Provide the [x, y] coordinate of the cell's center where the given text is located.  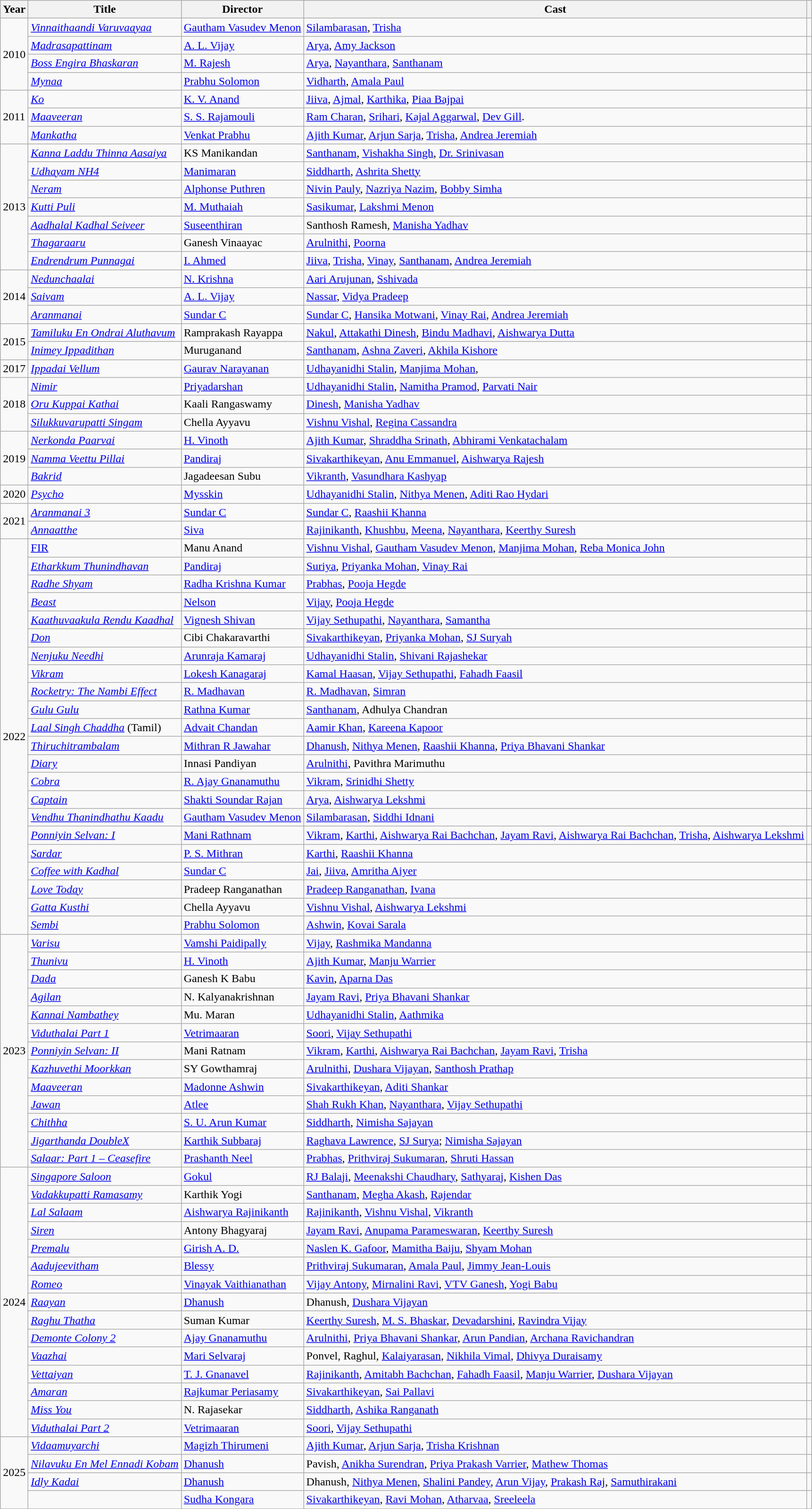
Mynaa [105, 81]
2022 [14, 737]
Ajith Kumar, Arjun Sarja, Trisha Krishnan [555, 1446]
S. S. Rajamouli [242, 117]
Lokesh Kanagaraj [242, 674]
2023 [14, 1051]
Oru Kuppai Kathai [105, 404]
Radhe Shyam [105, 584]
Mu. Maran [242, 1015]
Atlee [242, 1105]
Nivin Pauly, Nazriya Nazim, Bobby Simha [555, 189]
Vikram, Karthi, Aishwarya Rai Bachchan, Jayam Ravi, Trisha [555, 1050]
Sudha Kongara [242, 1500]
Idly Kadai [105, 1482]
Cibi Chakaravarthi [242, 638]
Viduthalai Part 2 [105, 1428]
Suman Kumar [242, 1320]
Kaali Rangaswamy [242, 404]
2019 [14, 458]
Tamiluku En Ondrai Aluthavum [105, 333]
Diary [105, 763]
Sivakarthikeyan, Sai Pallavi [555, 1392]
Gulu Gulu [105, 709]
Dada [105, 979]
2010 [14, 54]
Udhayam NH4 [105, 171]
R. Madhavan, Simran [555, 692]
Sivakarthikeyan, Aditi Shankar [555, 1086]
Jiiva, Ajmal, Karthika, Piaa Bajpai [555, 99]
Kannai Nambathey [105, 1015]
Premalu [105, 1248]
Demonte Colony 2 [105, 1338]
Rajinikanth, Vishnu Vishal, Vikranth [555, 1212]
Dhanush, Nithya Menen, Raashii Khanna, Priya Bhavani Shankar [555, 745]
2024 [14, 1302]
Ganesh K Babu [242, 979]
Romeo [105, 1284]
Prithviraj Sukumaran, Amala Paul, Jimmy Jean-Louis [555, 1266]
Thiruchitrambalam [105, 745]
Amaran [105, 1392]
Nassar, Vidya Pradeep [555, 297]
Priyadarshan [242, 386]
Vaazhai [105, 1356]
Sivakarthikeyan, Priyanka Mohan, SJ Suryah [555, 638]
Jagadeesan Subu [242, 476]
Salaar: Part 1 – Ceasefire [105, 1159]
Bakrid [105, 476]
2017 [14, 368]
2020 [14, 494]
Beast [105, 602]
Inimey Ippadithan [105, 350]
N. Krishna [242, 279]
Sivakarthikeyan, Anu Emmanuel, Aishwarya Rajesh [555, 458]
Shakti Soundar Rajan [242, 800]
Thagaraaru [105, 243]
Shah Rukh Khan, Nayanthara, Vijay Sethupathi [555, 1105]
Mari Selvaraj [242, 1356]
Sundar C, Hansika Motwani, Vinay Rai, Andrea Jeremiah [555, 315]
Jayam Ravi, Anupama Parameswaran, Keerthy Suresh [555, 1230]
P. S. Mithran [242, 853]
Sivakarthikeyan, Ravi Mohan, Atharvaa, Sreeleela [555, 1500]
Vishnu Vishal, Regina Cassandra [555, 422]
Etharkkum Thunindhavan [105, 566]
Agilan [105, 997]
Arulnithi, Pavithra Marimuthu [555, 763]
Rajkumar Periasamy [242, 1392]
Jawan [105, 1105]
Ajith Kumar, Shraddha Srinath, Abhirami Venkatachalam [555, 440]
2011 [14, 117]
Arulnithi, Priya Bhavani Shankar, Arun Pandian, Archana Ravichandran [555, 1338]
Advait Chandan [242, 727]
Arulnithi, Dushara Vijayan, Santhosh Prathap [555, 1068]
Antony Bhagyaraj [242, 1230]
Kavin, Aparna Das [555, 979]
Vikram [105, 674]
Jiiva, Trisha, Vinay, Santhanam, Andrea Jeremiah [555, 261]
Ajith Kumar, Arjun Sarja, Trisha, Andrea Jeremiah [555, 135]
Aishwarya Rajinikanth [242, 1212]
Madonne Ashwin [242, 1086]
Manu Anand [242, 548]
Ajay Gnanamuthu [242, 1338]
Love Today [105, 889]
Ko [105, 99]
Santhanam, Ashna Zaveri, Akhila Kishore [555, 350]
2021 [14, 521]
Santhanam, Vishakha Singh, Dr. Srinivasan [555, 153]
T. J. Gnanavel [242, 1374]
R. Ajay Gnanamuthu [242, 781]
Annaatthe [105, 530]
Sardar [105, 853]
Udhayanidhi Stalin, Nithya Menen, Aditi Rao Hydari [555, 494]
Girish A. D. [242, 1248]
Vijay, Rashmika Mandanna [555, 943]
Prabhas, Prithviraj Sukumaran, Shruti Hassan [555, 1159]
Siddharth, Ashika Ranganath [555, 1410]
Singapore Saloon [105, 1176]
N. Rajasekar [242, 1410]
Ram Charan, Srihari, Kajal Aggarwal, Dev Gill. [555, 117]
Naslen K. Gafoor, Mamitha Baiju, Shyam Mohan [555, 1248]
Endrendrum Punnagai [105, 261]
Prabhas, Pooja Hegde [555, 584]
Santhosh Ramesh, Manisha Yadhav [555, 225]
Jayam Ravi, Priya Bhavani Shankar [555, 997]
FIR [105, 548]
Udhayanidhi Stalin, Shivani Rajashekar [555, 656]
Cobra [105, 781]
Arunraja Kamaraj [242, 656]
Ashwin, Kovai Sarala [555, 925]
Vendhu Thanindhathu Kaadu [105, 817]
Chithha [105, 1123]
Namma Veettu Pillai [105, 458]
Vijay, Pooja Hegde [555, 602]
Karthi, Raashii Khanna [555, 853]
Udhayanidhi Stalin, Namitha Pramod, Parvati Nair [555, 386]
Sasikumar, Lakshmi Menon [555, 207]
Boss Engira Bhaskaran [105, 63]
Ajith Kumar, Manju Warrier [555, 961]
Udhayanidhi Stalin, Aathmika [555, 1015]
Suseenthiran [242, 225]
Gatta Kusthi [105, 907]
Magizh Thirumeni [242, 1446]
Vignesh Shivan [242, 620]
Arya, Aishwarya Lekshmi [555, 800]
Rathna Kumar [242, 709]
Blessy [242, 1266]
Rajinikanth, Khushbu, Meena, Nayanthara, Keerthy Suresh [555, 530]
Coffee with Kadhal [105, 871]
Pavish, Anikha Surendran, Priya Prakash Varrier, Mathew Thomas [555, 1464]
Innasi Pandiyan [242, 763]
Arya, Nayanthara, Santhanam [555, 63]
Jigarthanda DoubleX [105, 1141]
Aranmanai 3 [105, 512]
Santhanam, Adhulya Chandran [555, 709]
Nenjuku Needhi [105, 656]
Prashanth Neel [242, 1159]
Vijay Antony, Mirnalini Ravi, VTV Ganesh, Yogi Babu [555, 1284]
Mani Ratnam [242, 1050]
Vijay Sethupathi, Nayanthara, Samantha [555, 620]
Varisu [105, 943]
RJ Balaji, Meenakshi Chaudhary, Sathyaraj, Kishen Das [555, 1176]
Nedunchaalai [105, 279]
M. Muthaiah [242, 207]
2015 [14, 342]
Dhanush, Nithya Menen, Shalini Pandey, Arun Vijay, Prakash Raj, Samuthirakani [555, 1482]
Ramprakash Rayappa [242, 333]
Sembi [105, 925]
Vamshi Paidipally [242, 943]
Vinayak Vaithianathan [242, 1284]
Arulnithi, Poorna [555, 243]
Rocketry: The Nambi Effect [105, 692]
Siddharth, Ashrita Shetty [555, 171]
Vettaiyan [105, 1374]
M. Rajesh [242, 63]
Laal Singh Chaddha (Tamil) [105, 727]
Udhayanidhi Stalin, Manjima Mohan, [555, 368]
Raghu Thatha [105, 1320]
Don [105, 638]
Siren [105, 1230]
Director [242, 9]
Vikram, Karthi, Aishwarya Rai Bachchan, Jayam Ravi, Aishwarya Rai Bachchan, Trisha, Aishwarya Lekshmi [555, 835]
Alphonse Puthren [242, 189]
Aari Arujunan, Sshivada [555, 279]
Aadhalal Kadhal Seiveer [105, 225]
Rajinikanth, Amitabh Bachchan, Fahadh Faasil, Manju Warrier, Dushara Vijayan [555, 1374]
Raghava Lawrence, SJ Surya; Nimisha Sajayan [555, 1141]
Nakul, Attakathi Dinesh, Bindu Madhavi, Aishwarya Dutta [555, 333]
Kaathuvaakula Rendu Kaadhal [105, 620]
Vishnu Vishal, Gautham Vasudev Menon, Manjima Mohan, Reba Monica John [555, 548]
Radha Krishna Kumar [242, 584]
Thunivu [105, 961]
Jai, Jiiva, Amritha Aiyer [555, 871]
Nelson [242, 602]
Muruganand [242, 350]
Raayan [105, 1302]
S. U. Arun Kumar [242, 1123]
Gaurav Narayanan [242, 368]
Venkat Prabhu [242, 135]
Gokul [242, 1176]
2025 [14, 1473]
Pradeep Ranganathan, Ivana [555, 889]
Vadakkupatti Ramasamy [105, 1194]
Miss You [105, 1410]
Vidharth, Amala Paul [555, 81]
Psycho [105, 494]
Lal Salaam [105, 1212]
Siva [242, 530]
SY Gowthamraj [242, 1068]
Silukkuvarupatti Singam [105, 422]
Vikram, Srinidhi Shetty [555, 781]
Dhanush, Dushara Vijayan [555, 1302]
Santhanam, Megha Akash, Rajendar [555, 1194]
2014 [14, 297]
Keerthy Suresh, M. S. Bhaskar, Devadarshini, Ravindra Vijay [555, 1320]
Karthik Subbaraj [242, 1141]
Ponniyin Selvan: I [105, 835]
Neram [105, 189]
Nilavuku En Mel Ennadi Kobam [105, 1464]
Madrasapattinam [105, 45]
N. Kalyanakrishnan [242, 997]
Cast [555, 9]
Year [14, 9]
Vinnaithaandi Varuvaayaa [105, 27]
Aadujeevitham [105, 1266]
Kutti Puli [105, 207]
R. Madhavan [242, 692]
Silambarasan, Siddhi Idnani [555, 817]
Vikranth, Vasundhara Kashyap [555, 476]
Arya, Amy Jackson [555, 45]
Ponniyin Selvan: II [105, 1050]
Mysskin [242, 494]
Manimaran [242, 171]
Captain [105, 800]
Karthik Yogi [242, 1194]
2018 [14, 404]
Nerkonda Paarvai [105, 440]
Silambarasan, Trisha [555, 27]
KS Manikandan [242, 153]
Vidaamuyarchi [105, 1446]
Siddharth, Nimisha Sajayan [555, 1123]
Kamal Haasan, Vijay Sethupathi, Fahadh Faasil [555, 674]
Ponvel, Raghul, Kalaiyarasan, Nikhila Vimal, Dhivya Duraisamy [555, 1356]
K. V. Anand [242, 99]
Dinesh, Manisha Yadhav [555, 404]
Mithran R Jawahar [242, 745]
Title [105, 9]
Aamir Khan, Kareena Kapoor [555, 727]
Mankatha [105, 135]
Mani Rathnam [242, 835]
Pradeep Ranganathan [242, 889]
Viduthalai Part 1 [105, 1033]
Kazhuvethi Moorkkan [105, 1068]
Ganesh Vinaayac [242, 243]
Saivam [105, 297]
Vishnu Vishal, Aishwarya Lekshmi [555, 907]
Ippadai Vellum [105, 368]
Nimir [105, 386]
2013 [14, 207]
Sundar C, Raashii Khanna [555, 512]
Suriya, Priyanka Mohan, Vinay Rai [555, 566]
Aranmanai [105, 315]
I. Ahmed [242, 261]
Kanna Laddu Thinna Aasaiya [105, 153]
